Extract the (x, y) coordinate from the center of the cell holding the provided text.  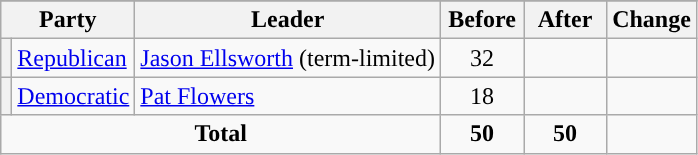
Change (652, 20)
Pat Flowers (288, 96)
Leader (288, 20)
Republican (74, 58)
Party (68, 20)
32 (482, 58)
Before (482, 20)
After (566, 20)
Jason Ellsworth (term-limited) (288, 58)
Democratic (74, 96)
Total (221, 134)
18 (482, 96)
